Pinpoint the cell where the given text exists, returning its [x, y] midpoint coordinate. 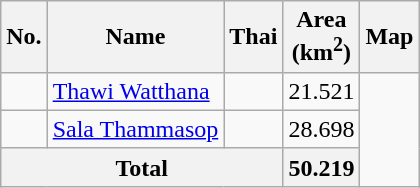
Thawi Watthana [136, 91]
Thai [254, 37]
Sala Thammasop [136, 129]
Name [136, 37]
50.219 [322, 167]
28.698 [322, 129]
Area(km2) [322, 37]
No. [24, 37]
Map [390, 37]
21.521 [322, 91]
Total [142, 167]
